Identify which cell holds the provided text, then report its (X, Y) central coordinate. 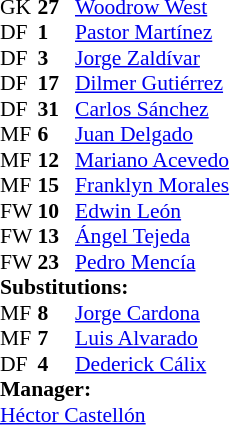
8 (57, 313)
Franklyn Morales (152, 185)
7 (57, 339)
Dilmer Gutiérrez (152, 83)
Pedro Mencía (152, 262)
17 (57, 83)
15 (57, 185)
31 (57, 109)
Mariano Acevedo (152, 160)
Dederick Cálix (152, 364)
Manager: (114, 389)
Pastor Martínez (152, 33)
13 (57, 237)
Luis Alvarado (152, 339)
10 (57, 211)
Carlos Sánchez (152, 109)
Ángel Tejeda (152, 237)
Jorge Zaldívar (152, 58)
Juan Delgado (152, 135)
1 (57, 33)
12 (57, 160)
6 (57, 135)
Substitutions: (114, 287)
4 (57, 364)
3 (57, 58)
Edwin León (152, 211)
23 (57, 262)
Jorge Cardona (152, 313)
